Determine the (X, Y) coordinate at the center of the cell enclosing the given text.  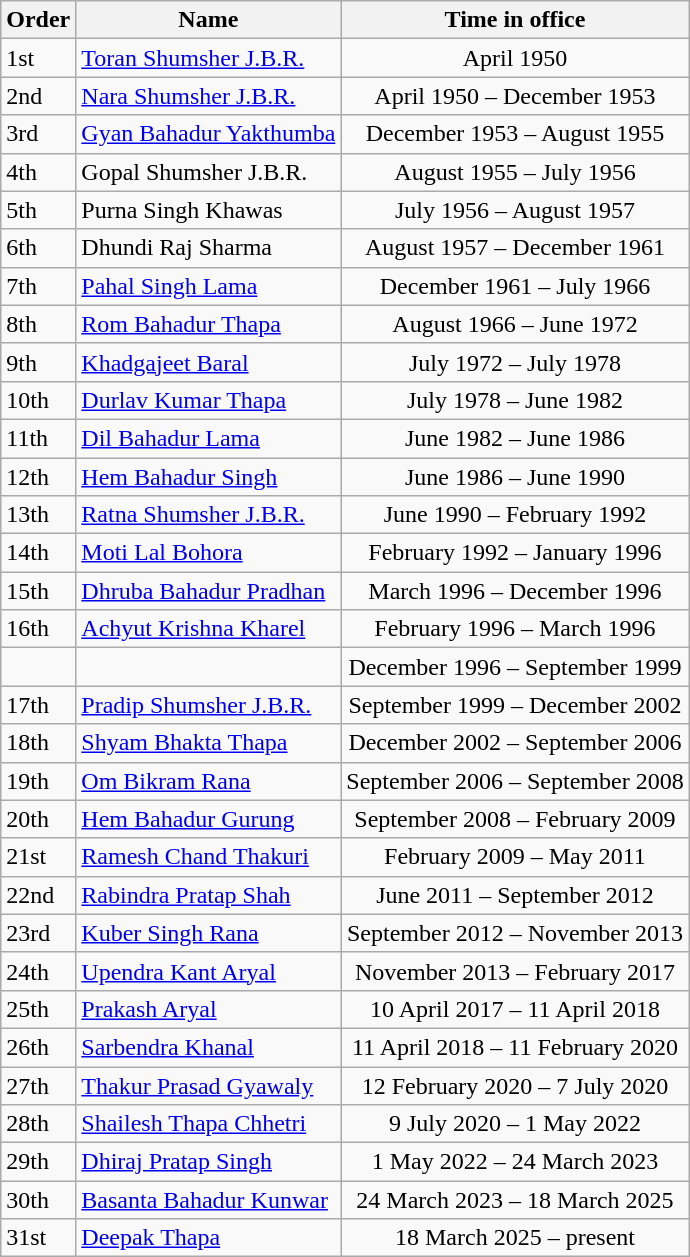
14th (38, 553)
11th (38, 438)
Shyam Bhakta Thapa (208, 743)
15th (38, 591)
22nd (38, 895)
9th (38, 362)
April 1950 (515, 58)
11 April 2018 – 11 February 2020 (515, 1047)
Name (208, 20)
Kuber Singh Rana (208, 933)
Dhundi Raj Sharma (208, 248)
12 February 2020 – 7 July 2020 (515, 1085)
July 1956 – August 1957 (515, 210)
June 1982 – June 1986 (515, 438)
April 1950 – December 1953 (515, 96)
September 2008 – February 2009 (515, 819)
24 March 2023 – 18 March 2025 (515, 1200)
19th (38, 781)
28th (38, 1124)
29th (38, 1162)
26th (38, 1047)
4th (38, 172)
Order (38, 20)
24th (38, 971)
Achyut Krishna Kharel (208, 629)
September 2006 – September 2008 (515, 781)
August 1957 – December 1961 (515, 248)
1 May 2022 – 24 March 2023 (515, 1162)
December 1953 – August 1955 (515, 134)
Thakur Prasad Gyawaly (208, 1085)
Nara Shumsher J.B.R. (208, 96)
Rabindra Pratap Shah (208, 895)
Prakash Aryal (208, 1009)
Ratna Shumsher J.B.R. (208, 515)
February 1992 – January 1996 (515, 553)
August 1966 – June 1972 (515, 324)
Dhruba Bahadur Pradhan (208, 591)
July 1978 – June 1982 (515, 400)
8th (38, 324)
June 1990 – February 1992 (515, 515)
31st (38, 1238)
10th (38, 400)
Purna Singh Khawas (208, 210)
July 1972 – July 1978 (515, 362)
20th (38, 819)
3rd (38, 134)
7th (38, 286)
February 2009 – May 2011 (515, 857)
Dhiraj Pratap Singh (208, 1162)
Moti Lal Bohora (208, 553)
Shailesh Thapa Chhetri (208, 1124)
18th (38, 743)
Hem Bahadur Gurung (208, 819)
18 March 2025 – present (515, 1238)
12th (38, 477)
Om Bikram Rana (208, 781)
Time in office (515, 20)
December 2002 – September 2006 (515, 743)
November 2013 – February 2017 (515, 971)
Durlav Kumar Thapa (208, 400)
5th (38, 210)
9 July 2020 – 1 May 2022 (515, 1124)
Gopal Shumsher J.B.R. (208, 172)
13th (38, 515)
6th (38, 248)
Khadgajeet Baral (208, 362)
25th (38, 1009)
Toran Shumsher J.B.R. (208, 58)
June 1986 – June 1990 (515, 477)
1st (38, 58)
17th (38, 705)
Upendra Kant Aryal (208, 971)
Basanta Bahadur Kunwar (208, 1200)
February 1996 – March 1996 (515, 629)
10 April 2017 – 11 April 2018 (515, 1009)
Rom Bahadur Thapa (208, 324)
Sarbendra Khanal (208, 1047)
16th (38, 629)
Hem Bahadur Singh (208, 477)
Pradip Shumsher J.B.R. (208, 705)
30th (38, 1200)
Pahal Singh Lama (208, 286)
Deepak Thapa (208, 1238)
Dil Bahadur Lama (208, 438)
September 1999 – December 2002 (515, 705)
September 2012 – November 2013 (515, 933)
23rd (38, 933)
21st (38, 857)
March 1996 – December 1996 (515, 591)
Gyan Bahadur Yakthumba (208, 134)
August 1955 – July 1956 (515, 172)
June 2011 – September 2012 (515, 895)
December 1996 – September 1999 (515, 667)
Ramesh Chand Thakuri (208, 857)
December 1961 – July 1966 (515, 286)
2nd (38, 96)
27th (38, 1085)
